Determine the [X, Y] coordinate at the center of the cell enclosing the given text.  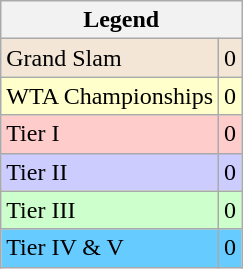
Tier III [110, 210]
Tier II [110, 172]
Legend [122, 20]
Grand Slam [110, 58]
Tier I [110, 134]
Tier IV & V [110, 248]
WTA Championships [110, 96]
